Detect which cell encompasses the target text, then output its [x, y] center coordinate. 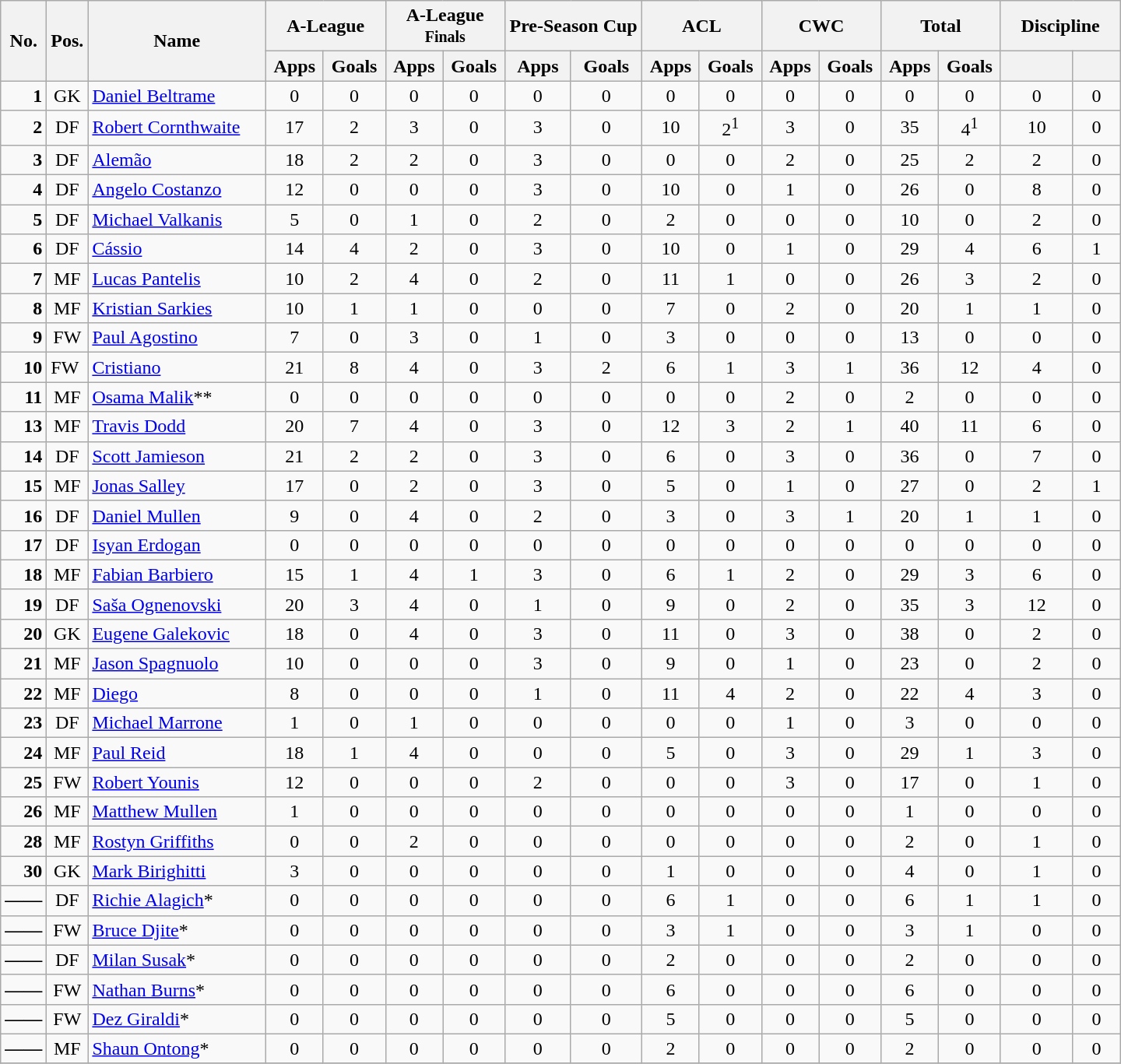
Lucas Pantelis [177, 279]
Name [177, 40]
Osama Malik** [177, 397]
Pre-Season Cup [574, 26]
Robert Younis [177, 782]
Angelo Costanzo [177, 190]
Michael Valkanis [177, 219]
27 [910, 486]
Fabian Barbiero [177, 574]
CWC [821, 26]
Robert Cornthwaite [177, 128]
Rostyn Griffiths [177, 841]
Jonas Salley [177, 486]
Richie Alagich* [177, 901]
30 [23, 871]
A-LeagueFinals [445, 26]
Milan Susak* [177, 960]
Diego [177, 694]
Matthew Mullen [177, 812]
No. [23, 40]
19 [23, 604]
Dez Giraldi* [177, 1019]
Saša Ognenovski [177, 604]
Alemão [177, 160]
Bruce Djite* [177, 930]
Travis Dodd [177, 427]
Cássio [177, 249]
Scott Jamieson [177, 456]
Shaun Ontong* [177, 1048]
16 [23, 515]
Nathan Burns* [177, 989]
Jason Spagnuolo [177, 664]
Paul Agostino [177, 338]
Daniel Beltrame [177, 96]
Michael Marrone [177, 723]
28 [23, 841]
Discipline [1060, 26]
Mark Birighitti [177, 871]
38 [910, 634]
Paul Reid [177, 753]
ACL [702, 26]
Pos. [67, 40]
Isyan Erdogan [177, 545]
40 [910, 427]
Daniel Mullen [177, 515]
Cristiano [177, 367]
Kristian Sarkies [177, 308]
Total [941, 26]
A-League [325, 26]
24 [23, 753]
41 [969, 128]
Eugene Galekovic [177, 634]
